Return the (X, Y) coordinate for the center point of the cell that contains the specified text.  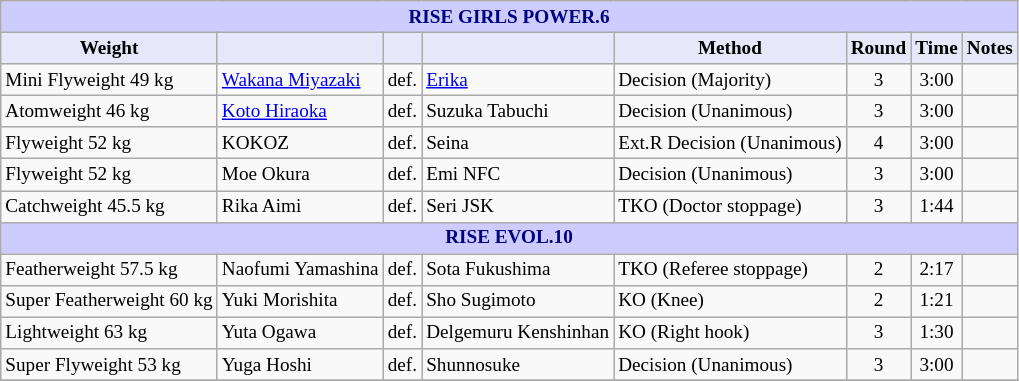
1:30 (936, 333)
Yuga Hoshi (300, 365)
Suzuka Tabuchi (518, 111)
1:44 (936, 206)
1:21 (936, 301)
Yuta Ogawa (300, 333)
Weight (110, 48)
Decision (Majority) (730, 80)
Emi NFC (518, 175)
Shunnosuke (518, 365)
TKO (Doctor stoppage) (730, 206)
RISE GIRLS POWER.6 (509, 17)
Seina (518, 143)
4 (878, 143)
Rika Aimi (300, 206)
Yuki Morishita (300, 301)
Catchweight 45.5 kg (110, 206)
Super Flyweight 53 kg (110, 365)
Sota Fukushima (518, 270)
TKO (Referee stoppage) (730, 270)
KO (Knee) (730, 301)
Lightweight 63 kg (110, 333)
Featherweight 57.5 kg (110, 270)
Seri JSK (518, 206)
Time (936, 48)
Mini Flyweight 49 kg (110, 80)
Delgemuru Kenshinhan (518, 333)
Super Featherweight 60 kg (110, 301)
Round (878, 48)
Koto Hiraoka (300, 111)
Ext.R Decision (Unanimous) (730, 143)
Moe Okura (300, 175)
Wakana Miyazaki (300, 80)
2:17 (936, 270)
Naofumi Yamashina (300, 270)
Atomweight 46 kg (110, 111)
KOKOZ (300, 143)
KO (Right hook) (730, 333)
Method (730, 48)
Erika (518, 80)
Sho Sugimoto (518, 301)
RISE EVOL.10 (509, 238)
Notes (990, 48)
